Detect which cell encompasses the target text, then output its [x, y] center coordinate. 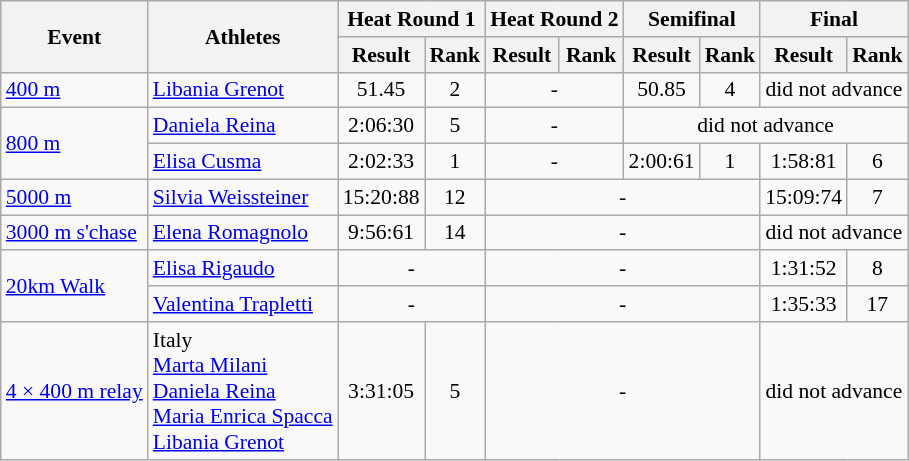
Valentina Trapletti [243, 304]
17 [878, 304]
ItalyMarta MilaniDaniela ReinaMaria Enrica SpaccaLibania Grenot [243, 391]
Heat Round 1 [412, 19]
7 [878, 197]
50.85 [662, 90]
2:06:30 [382, 126]
Heat Round 2 [554, 19]
Athletes [243, 36]
9:56:61 [382, 233]
800 m [74, 144]
15:20:88 [382, 197]
2:02:33 [382, 162]
4 [730, 90]
51.45 [382, 90]
Event [74, 36]
Daniela Reina [243, 126]
400 m [74, 90]
20km Walk [74, 286]
1:31:52 [804, 269]
3:31:05 [382, 391]
Elena Romagnolo [243, 233]
2 [456, 90]
Libania Grenot [243, 90]
1:35:33 [804, 304]
Final [834, 19]
1:58:81 [804, 162]
4 × 400 m relay [74, 391]
6 [878, 162]
15:09:74 [804, 197]
3000 m s'chase [74, 233]
5000 m [74, 197]
12 [456, 197]
Elisa Rigaudo [243, 269]
Elisa Cusma [243, 162]
Silvia Weissteiner [243, 197]
2:00:61 [662, 162]
Semifinal [692, 19]
14 [456, 233]
8 [878, 269]
